Return the [X, Y] coordinate for the center point of the cell that contains the specified text.  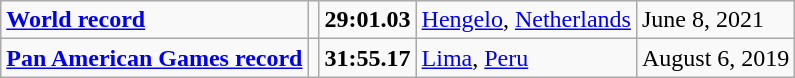
Hengelo, Netherlands [526, 20]
August 6, 2019 [715, 58]
World record [154, 20]
Lima, Peru [526, 58]
29:01.03 [368, 20]
June 8, 2021 [715, 20]
Pan American Games record [154, 58]
31:55.17 [368, 58]
